Locate the cell with the specified text and output its [X, Y] center coordinate. 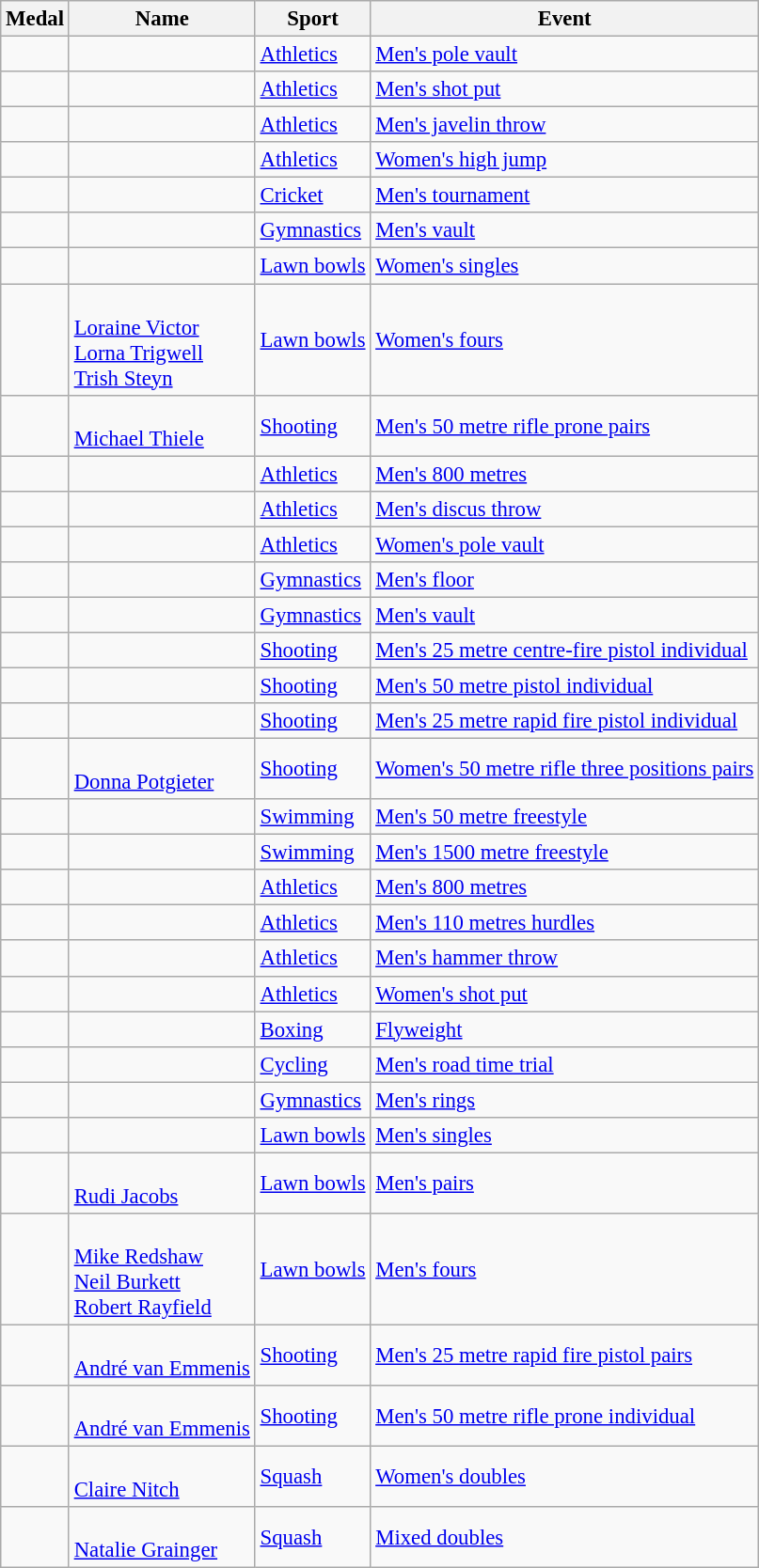
Men's pole vault [564, 55]
Cycling [312, 1064]
Flyweight [564, 1029]
Men's road time trial [564, 1064]
Men's 25 metre rapid fire pistol individual [564, 721]
Men's hammer throw [564, 959]
Men's pairs [564, 1183]
Women's shot put [564, 994]
Men's rings [564, 1100]
Women's 50 metre rifle three positions pairs [564, 769]
Medal [36, 19]
Men's 25 metre centre-fire pistol individual [564, 651]
Men's javelin throw [564, 125]
Men's floor [564, 580]
Men's 25 metre rapid fire pistol pairs [564, 1356]
Men's singles [564, 1136]
Women's doubles [564, 1478]
Men's fours [564, 1269]
Men's 50 metre freestyle [564, 817]
Men's shot put [564, 89]
Men's discus throw [564, 509]
Michael Thiele [162, 425]
Boxing [312, 1029]
Donna Potgieter [162, 769]
Loraine VictorLorna TrigwellTrish Steyn [162, 340]
Mike RedshawNeil BurkettRobert Rayfield [162, 1269]
Event [564, 19]
Women's high jump [564, 160]
Cricket [312, 196]
Name [162, 19]
Natalie Grainger [162, 1538]
Men's 110 metres hurdles [564, 923]
Women's pole vault [564, 544]
Claire Nitch [162, 1478]
Women's singles [564, 266]
Mixed doubles [564, 1538]
Sport [312, 19]
Men's tournament [564, 196]
Men's 50 metre rifle prone pairs [564, 425]
Men's 50 metre pistol individual [564, 685]
Men's 1500 metre freestyle [564, 853]
Women's fours [564, 340]
Men's 50 metre rifle prone individual [564, 1416]
Rudi Jacobs [162, 1183]
